Capture the cell that displays the provided text and extract its [x, y] central coordinate. 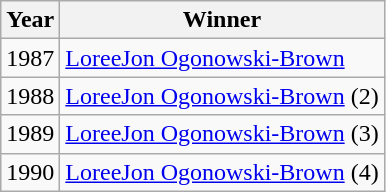
1987 [30, 58]
Winner [222, 20]
LoreeJon Ogonowski-Brown [222, 58]
1988 [30, 96]
LoreeJon Ogonowski-Brown (2) [222, 96]
1990 [30, 172]
LoreeJon Ogonowski-Brown (3) [222, 134]
Year [30, 20]
1989 [30, 134]
LoreeJon Ogonowski-Brown (4) [222, 172]
